Detect which cell encompasses the target text, then output its (X, Y) center coordinate. 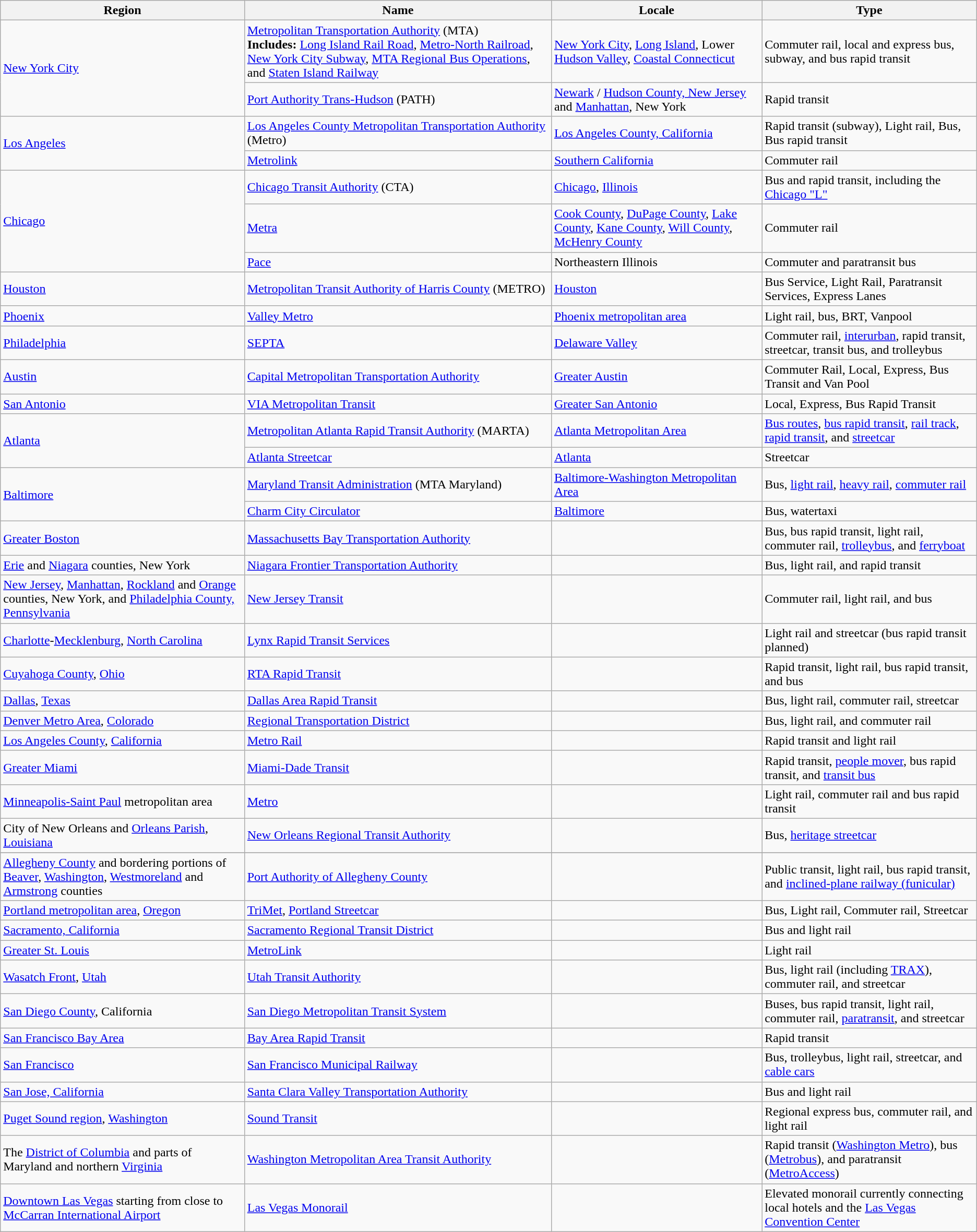
New York City, Long Island, Lower Hudson Valley, Coastal Connecticut (657, 51)
Type (869, 10)
Los Angeles County Metropolitan Transportation Authority (Metro) (398, 134)
New Jersey, Manhattan, Rockland and Orange counties, New York, and Philadelphia County, Pennsylvania (122, 599)
Delaware Valley (657, 342)
San Francisco Bay Area (122, 1038)
Phoenix metropolitan area (657, 316)
Bus, light rail (including TRAX), commuter rail, and streetcar (869, 977)
Southern California (657, 160)
Chicago Transit Authority (CTA) (398, 187)
San Francisco Municipal Railway (398, 1064)
Atlanta Streetcar (398, 458)
Niagara Frontier Transportation Authority (398, 565)
Philadelphia (122, 342)
Bay Area Rapid Transit (398, 1038)
Charm City Circulator (398, 511)
Bus, light rail, and commuter rail (869, 721)
Bus Service, Light Rail, Paratransit Services, Express Lanes (869, 289)
Bus, light rail, heavy rail, commuter rail (869, 484)
Port Authority Trans-Hudson (PATH) (398, 99)
Sound Transit (398, 1119)
Dallas Area Rapid Transit (398, 701)
Commuter Rail, Local, Express, Bus Transit and Van Pool (869, 377)
City of New Orleans and Orleans Parish, Louisiana (122, 835)
Bus, light rail, commuter rail, streetcar (869, 701)
Metrolink (398, 160)
Sacramento Regional Transit District (398, 930)
Bus and rapid transit, including the Chicago "L" (869, 187)
New York City (122, 68)
Rapid transit, people mover, bus rapid transit, and transit bus (869, 767)
Greater Austin (657, 377)
Las Vegas Monorail (398, 1207)
Metro Rail (398, 740)
Maryland Transit Administration (MTA Maryland) (398, 484)
Bus, light rail, and rapid transit (869, 565)
Public transit, light rail, bus rapid transit, and inclined-plane railway (funicular) (869, 877)
San Jose, California (122, 1092)
Regional Transportation District (398, 721)
Metro (398, 802)
Capital Metropolitan Transportation Authority (398, 377)
Region (122, 10)
Rapid transit (Washington Metro), bus (Metrobus), and paratransit (MetroAccess) (869, 1159)
Minneapolis-Saint Paul metropolitan area (122, 802)
Commuter and paratransit bus (869, 262)
New Orleans Regional Transit Authority (398, 835)
Bus, bus rapid transit, light rail, commuter rail, trolleybus, and ferryboat (869, 539)
Greater St. Louis (122, 950)
Baltimore-Washington Metropolitan Area (657, 484)
Denver Metro Area, Colorado (122, 721)
Puget Sound region, Washington (122, 1119)
Newark / Hudson County, New Jersey and Manhattan, New York (657, 99)
Cuyahoga County, Ohio (122, 674)
Name (398, 10)
Metra (398, 228)
Greater Miami (122, 767)
Wasatch Front, Utah (122, 977)
Valley Metro (398, 316)
Utah Transit Authority (398, 977)
Dallas, Texas (122, 701)
Phoenix (122, 316)
New Jersey Transit (398, 599)
TriMet, Portland Streetcar (398, 911)
Charlotte-Mecklenburg, North Carolina (122, 640)
Atlanta Metropolitan Area (657, 431)
Commuter rail, local and express bus, subway, and bus rapid transit (869, 51)
Port Authority of Allegheny County (398, 877)
San Diego Metropolitan Transit System (398, 1011)
Light rail, bus, BRT, Vanpool (869, 316)
Massachusetts Bay Transportation Authority (398, 539)
Streetcar (869, 458)
Lynx Rapid Transit Services (398, 640)
Elevated monorail currently connecting local hotels and the Las Vegas Convention Center (869, 1207)
San Diego County, California (122, 1011)
Bus routes, bus rapid transit, rail track, rapid transit, and streetcar (869, 431)
Metropolitan Transit Authority of Harris County (METRO) (398, 289)
Erie and Niagara counties, New York (122, 565)
RTA Rapid Transit (398, 674)
Greater Boston (122, 539)
Light rail, commuter rail and bus rapid transit (869, 802)
Cook County, DuPage County, Lake County, Kane County, Will County, McHenry County (657, 228)
Greater San Antonio (657, 403)
Bus, watertaxi (869, 511)
Rapid transit, light rail, bus rapid transit, and bus (869, 674)
Los Angeles (122, 143)
Bus, trolleybus, light rail, streetcar, and cable cars (869, 1064)
Austin (122, 377)
Northeastern Illinois (657, 262)
Washington Metropolitan Area Transit Authority (398, 1159)
Local, Express, Bus Rapid Transit (869, 403)
Buses, bus rapid transit, light rail, commuter rail, paratransit, and streetcar (869, 1011)
MetroLink (398, 950)
The District of Columbia and parts of Maryland and northern Virginia (122, 1159)
Pace (398, 262)
Locale (657, 10)
Bus, heritage streetcar (869, 835)
Light rail (869, 950)
Bus, Light rail, Commuter rail, Streetcar (869, 911)
Rapid transit and light rail (869, 740)
Commuter rail, interurban, rapid transit, streetcar, transit bus, and trolleybus (869, 342)
Santa Clara Valley Transportation Authority (398, 1092)
Miami-Dade Transit (398, 767)
Regional express bus, commuter rail, and light rail (869, 1119)
Allegheny County and bordering portions of Beaver, Washington, Westmoreland and Armstrong counties (122, 877)
SEPTA (398, 342)
Chicago (122, 221)
Commuter rail, light rail, and bus (869, 599)
Portland metropolitan area, Oregon (122, 911)
VIA Metropolitan Transit (398, 403)
San Antonio (122, 403)
Metropolitan Atlanta Rapid Transit Authority (MARTA) (398, 431)
San Francisco (122, 1064)
Light rail and streetcar (bus rapid transit planned) (869, 640)
Rapid transit (subway), Light rail, Bus, Bus rapid transit (869, 134)
Sacramento, California (122, 930)
Chicago, Illinois (657, 187)
Downtown Las Vegas starting from close to McCarran International Airport (122, 1207)
